Identify which cell holds the provided text, then report its (X, Y) central coordinate. 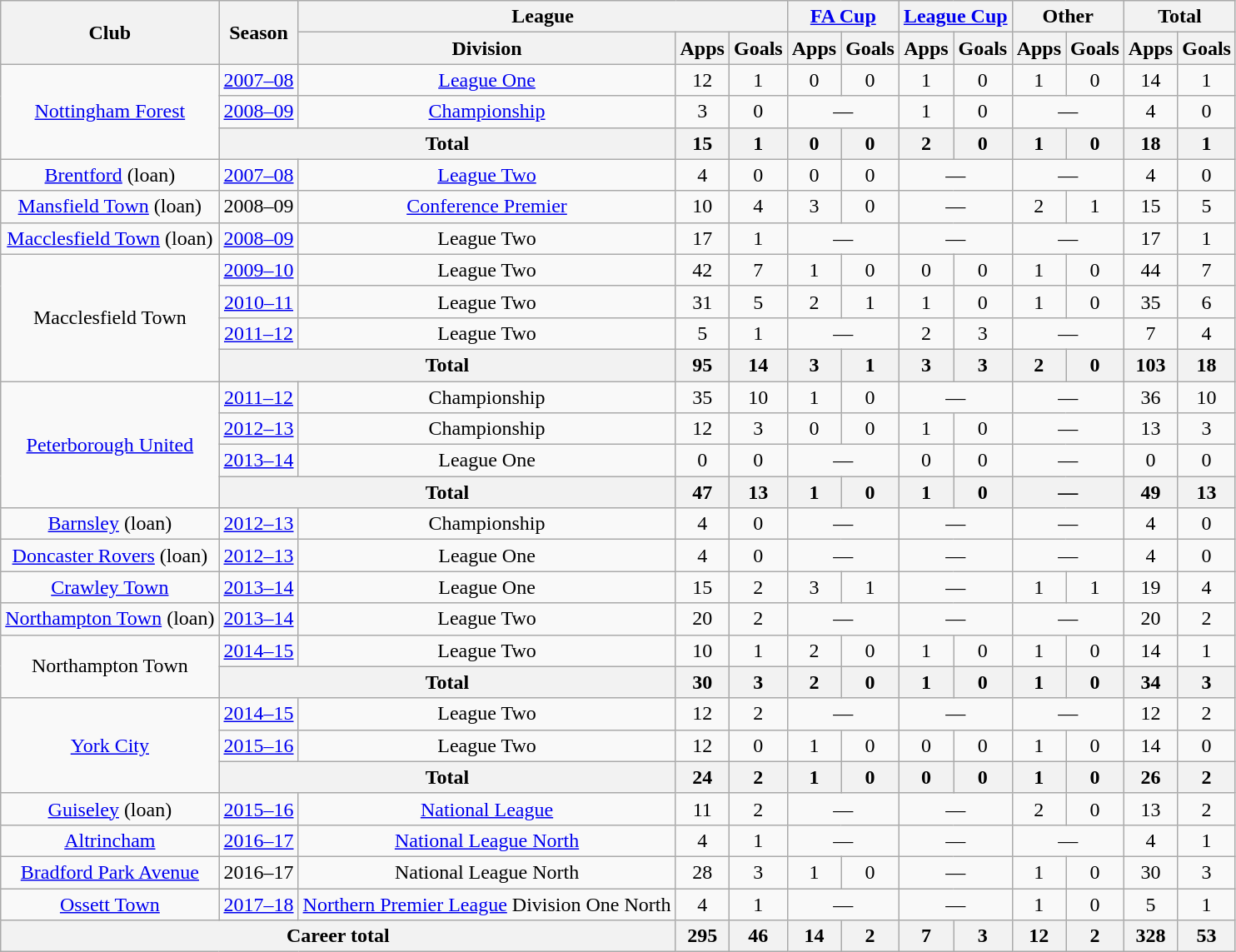
Nottingham Forest (110, 112)
Macclesfield Town (loan) (110, 238)
National League (486, 809)
Mansfield Town (loan) (110, 207)
York City (110, 745)
328 (1150, 936)
11 (702, 809)
47 (702, 492)
19 (1150, 587)
53 (1207, 936)
League (543, 17)
295 (702, 936)
Altrincham (110, 840)
28 (702, 872)
46 (758, 936)
2010–11 (258, 302)
Career total (338, 936)
Crawley Town (110, 587)
26 (1150, 777)
Other (1068, 17)
103 (1150, 365)
FA Cup (843, 17)
2017–18 (258, 904)
24 (702, 777)
Macclesfield Town (110, 317)
Division (486, 48)
Guiseley (loan) (110, 809)
44 (1150, 270)
Season (258, 32)
95 (702, 365)
Northampton Town (loan) (110, 619)
6 (1207, 302)
Northern Premier League Division One North (486, 904)
2009–10 (258, 270)
36 (1150, 397)
Barnsley (loan) (110, 524)
49 (1150, 492)
Club (110, 32)
Doncaster Rovers (loan) (110, 556)
Peterborough United (110, 445)
League Cup (955, 17)
Ossett Town (110, 904)
Bradford Park Avenue (110, 872)
Northampton Town (110, 666)
Conference Premier (486, 207)
Brentford (loan) (110, 175)
31 (702, 302)
42 (702, 270)
34 (1150, 682)
